Extract the [X, Y] coordinate from the center of the cell holding the provided text.  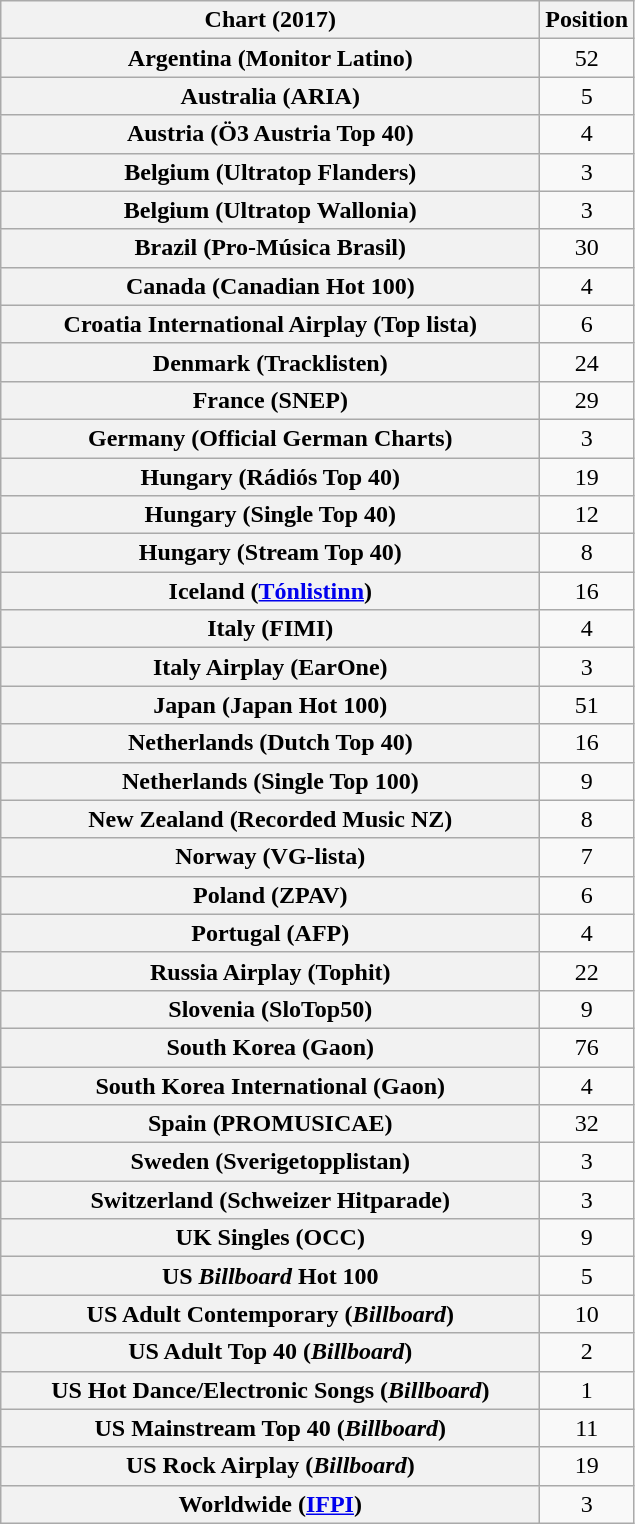
South Korea International (Gaon) [270, 1085]
29 [587, 400]
22 [587, 971]
UK Singles (OCC) [270, 1238]
Hungary (Stream Top 40) [270, 553]
Hungary (Rádiós Top 40) [270, 477]
US Billboard Hot 100 [270, 1276]
Netherlands (Dutch Top 40) [270, 743]
Position [587, 20]
Iceland (Tónlistinn) [270, 591]
Croatia International Airplay (Top lista) [270, 324]
Denmark (Tracklisten) [270, 362]
24 [587, 362]
Poland (ZPAV) [270, 895]
Argentina (Monitor Latino) [270, 58]
US Adult Contemporary (Billboard) [270, 1314]
Worldwide (IFPI) [270, 1504]
Belgium (Ultratop Wallonia) [270, 210]
Brazil (Pro-Música Brasil) [270, 248]
2 [587, 1352]
New Zealand (Recorded Music NZ) [270, 819]
Switzerland (Schweizer Hitparade) [270, 1200]
Canada (Canadian Hot 100) [270, 286]
11 [587, 1428]
Spain (PROMUSICAE) [270, 1124]
France (SNEP) [270, 400]
1 [587, 1390]
US Hot Dance/Electronic Songs (Billboard) [270, 1390]
Netherlands (Single Top 100) [270, 781]
Slovenia (SloTop50) [270, 1009]
30 [587, 248]
32 [587, 1124]
Belgium (Ultratop Flanders) [270, 172]
76 [587, 1047]
Portugal (AFP) [270, 933]
South Korea (Gaon) [270, 1047]
US Mainstream Top 40 (Billboard) [270, 1428]
10 [587, 1314]
Hungary (Single Top 40) [270, 515]
52 [587, 58]
Chart (2017) [270, 20]
12 [587, 515]
Italy Airplay (EarOne) [270, 667]
Australia (ARIA) [270, 96]
Germany (Official German Charts) [270, 438]
Norway (VG-lista) [270, 857]
Italy (FIMI) [270, 629]
Sweden (Sverigetopplistan) [270, 1162]
51 [587, 705]
Japan (Japan Hot 100) [270, 705]
Austria (Ö3 Austria Top 40) [270, 134]
7 [587, 857]
Russia Airplay (Tophit) [270, 971]
US Rock Airplay (Billboard) [270, 1466]
US Adult Top 40 (Billboard) [270, 1352]
